Extract the [x, y] coordinate from the center of the cell holding the provided text.  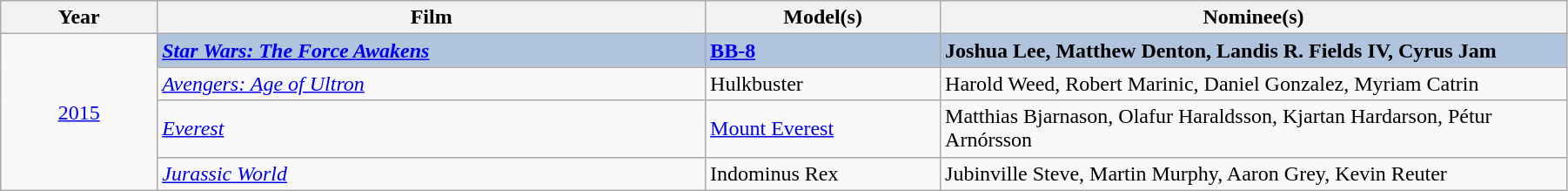
Harold Weed, Robert Marinic, Daniel Gonzalez, Myriam Catrin [1254, 84]
Jurassic World [432, 174]
Nominee(s) [1254, 17]
Film [432, 17]
Matthias Bjarnason, Olafur Haraldsson, Kjartan Hardarson, Pétur Arnórsson [1254, 129]
Avengers: Age of Ultron [432, 84]
Mount Everest [823, 129]
Joshua Lee, Matthew Denton, Landis R. Fields IV, Cyrus Jam [1254, 51]
BB-8 [823, 51]
Year [79, 17]
Hulkbuster [823, 84]
Indominus Rex [823, 174]
Jubinville Steve, Martin Murphy, Aaron Grey, Kevin Reuter [1254, 174]
Everest [432, 129]
Model(s) [823, 17]
Star Wars: The Force Awakens [432, 51]
2015 [79, 112]
